Locate the cell with the specified text and output its (x, y) center coordinate. 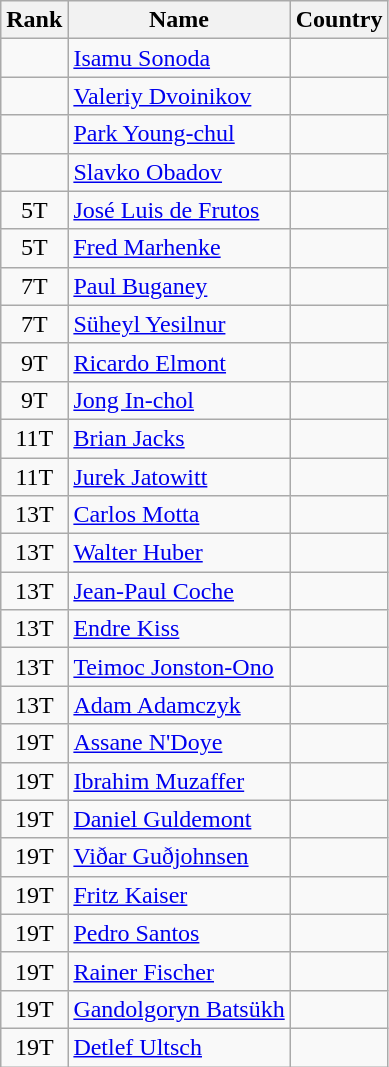
Viðar Guðjohnsen (179, 857)
Jong In-chol (179, 400)
Rainer Fischer (179, 971)
Valeriy Dvoinikov (179, 96)
Teimoc Jonston-Ono (179, 667)
Country (339, 20)
Süheyl Yesilnur (179, 324)
Walter Huber (179, 553)
Name (179, 20)
Jean-Paul Coche (179, 591)
Detlef Ultsch (179, 1047)
Jurek Jatowitt (179, 477)
Slavko Obadov (179, 172)
Fred Marhenke (179, 248)
Gandolgoryn Batsükh (179, 1009)
Ricardo Elmont (179, 362)
Endre Kiss (179, 629)
Ibrahim Muzaffer (179, 781)
Park Young-chul (179, 134)
Fritz Kaiser (179, 895)
Daniel Guldemont (179, 819)
Pedro Santos (179, 933)
Paul Buganey (179, 286)
Carlos Motta (179, 515)
Assane N'Doye (179, 743)
Rank (34, 20)
Adam Adamczyk (179, 705)
Brian Jacks (179, 438)
José Luis de Frutos (179, 210)
Isamu Sonoda (179, 58)
